Output the [x, y] coordinate of the center of the cell containing the given text.  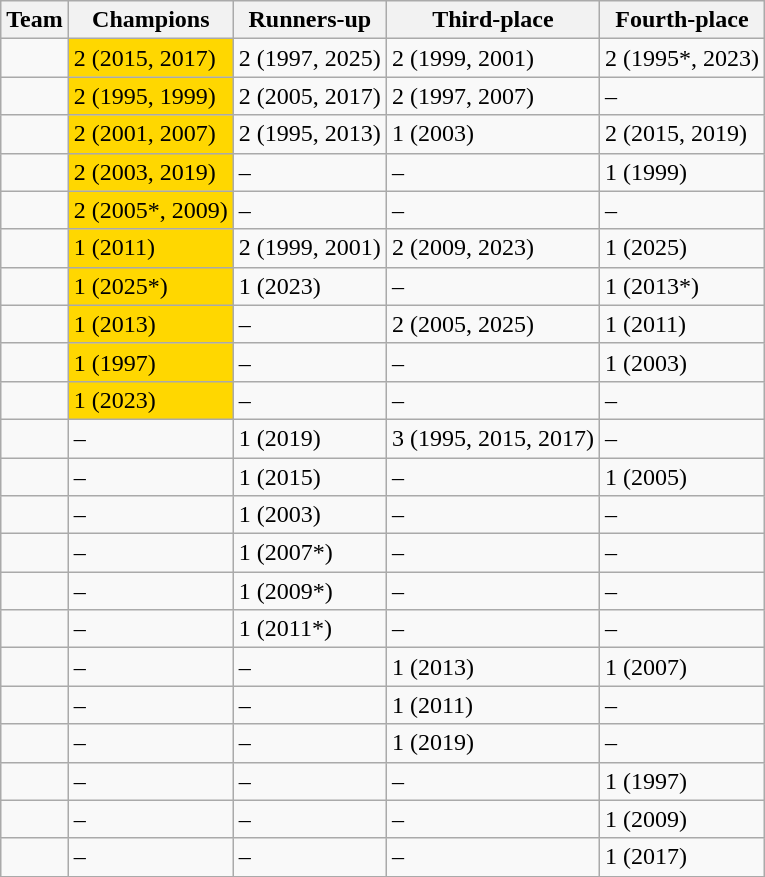
1 (2015) [310, 477]
1 (2005) [682, 477]
1 (2009) [682, 819]
3 (1995, 2015, 2017) [492, 438]
2 (1995, 2013) [310, 134]
2 (2015, 2019) [682, 134]
2 (2009, 2023) [492, 248]
1 (2011*) [310, 629]
Champions [150, 20]
2 (1995, 1999) [150, 96]
1 (2007) [682, 667]
1 (2013*) [682, 286]
1 (2007*) [310, 553]
2 (2001, 2007) [150, 134]
Team [35, 20]
2 (1995*, 2023) [682, 58]
1 (1999) [682, 172]
2 (2015, 2017) [150, 58]
2 (2005, 2025) [492, 324]
1 (2025) [682, 248]
2 (1997, 2007) [492, 96]
2 (2005, 2017) [310, 96]
Fourth-place [682, 20]
Runners-up [310, 20]
1 (2017) [682, 857]
2 (2005*, 2009) [150, 210]
1 (2009*) [310, 591]
2 (2003, 2019) [150, 172]
Third-place [492, 20]
2 (1997, 2025) [310, 58]
1 (2025*) [150, 286]
